Pinpoint the cell where the given text exists, returning its [x, y] midpoint coordinate. 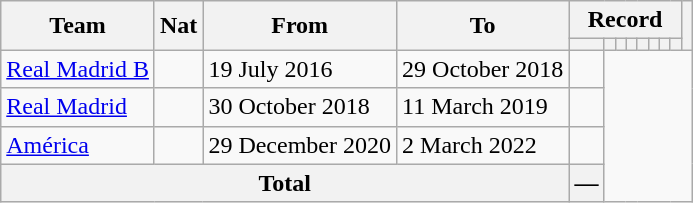
30 October 2018 [300, 107]
Real Madrid B [78, 69]
Team [78, 26]
19 July 2016 [300, 69]
29 December 2020 [300, 145]
29 October 2018 [483, 69]
— [586, 183]
Real Madrid [78, 107]
11 March 2019 [483, 107]
From [300, 26]
To [483, 26]
Nat [178, 26]
2 March 2022 [483, 145]
América [78, 145]
Record [625, 20]
Total [285, 183]
